From the cell containing the given text, extract its center point as (X, Y) coordinate. 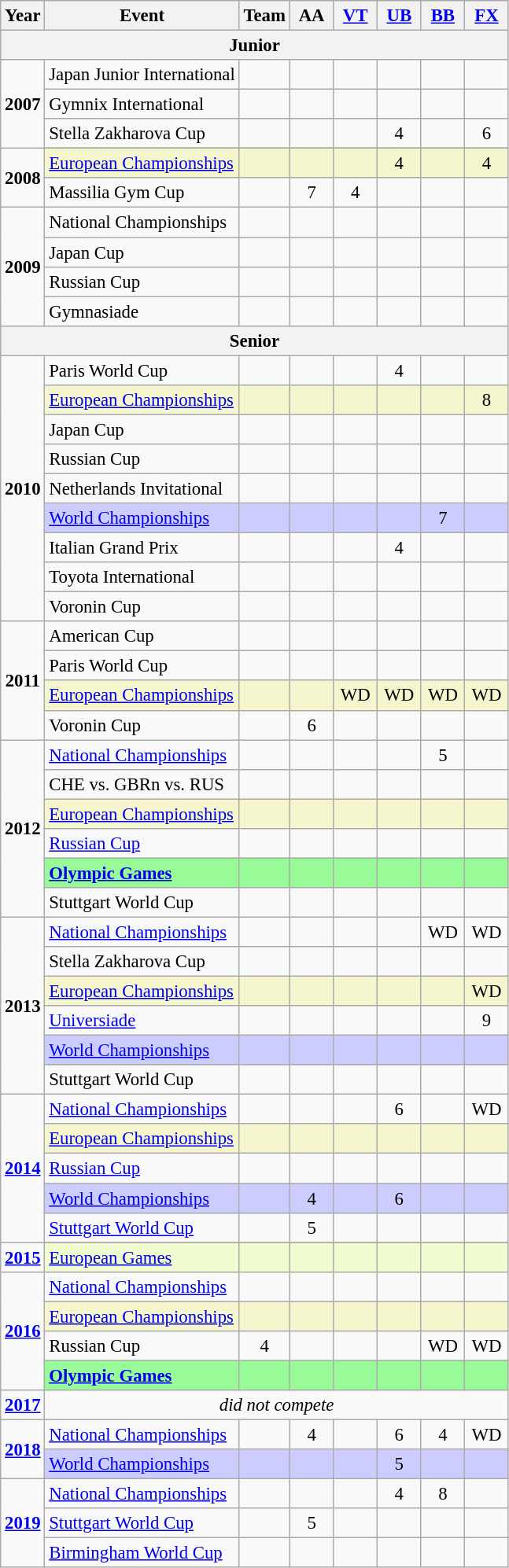
Universiade (142, 1021)
Gymnix International (142, 105)
Gymnasiade (142, 311)
2008 (23, 178)
2013 (23, 1006)
Junior (255, 46)
AA (312, 16)
European Games (142, 1257)
Netherlands Invitational (142, 488)
2012 (23, 829)
2014 (23, 1169)
FX (487, 16)
Toyota International (142, 577)
9 (487, 1021)
Team (264, 16)
2019 (23, 1524)
2009 (23, 267)
Event (142, 16)
Year (23, 16)
VT (356, 16)
2017 (23, 1405)
2011 (23, 680)
Senior (255, 340)
Massilia Gym Cup (142, 193)
UB (399, 16)
2018 (23, 1448)
2007 (23, 104)
did not compete (277, 1405)
2010 (23, 488)
Birmingham World Cup (142, 1553)
BB (443, 16)
American Cup (142, 636)
Japan Junior International (142, 75)
2016 (23, 1331)
CHE vs. GBRn vs. RUS (142, 784)
Italian Grand Prix (142, 548)
2015 (23, 1257)
